Find where the given text appears and provide that cell's center as [X, Y] coordinate. 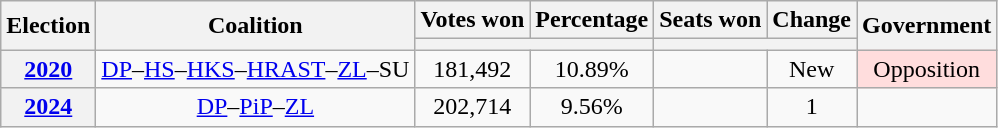
DP–HS–HKS–HRAST–ZL–SU [256, 69]
Votes won [472, 20]
2024 [48, 107]
9.56% [592, 107]
Seats won [710, 20]
1 [812, 107]
Change [812, 20]
181,492 [472, 69]
Government [927, 26]
Election [48, 26]
202,714 [472, 107]
New [812, 69]
Opposition [927, 69]
Coalition [256, 26]
10.89% [592, 69]
Percentage [592, 20]
DP–PiP–ZL [256, 107]
2020 [48, 69]
